Extract the (X, Y) coordinate from the center of the cell holding the provided text.  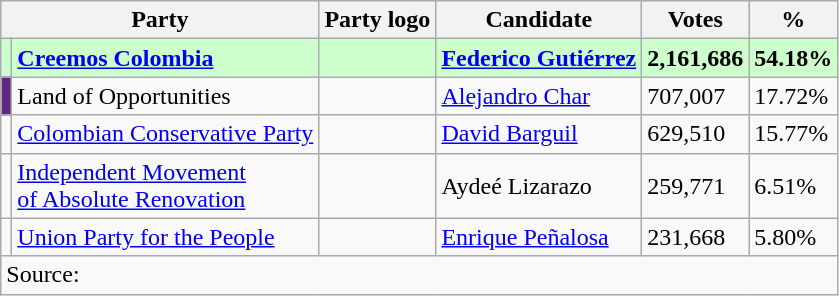
15.77% (794, 134)
259,771 (696, 186)
Party logo (378, 20)
17.72% (794, 96)
231,668 (696, 237)
54.18% (794, 58)
Independent Movementof Absolute Renovation (166, 186)
707,007 (696, 96)
Alejandro Char (539, 96)
Land of Opportunities (166, 96)
2,161,686 (696, 58)
Creemos Colombia (166, 58)
Candidate (539, 20)
6.51% (794, 186)
Colombian Conservative Party (166, 134)
Union Party for the People (166, 237)
629,510 (696, 134)
Enrique Peñalosa (539, 237)
5.80% (794, 237)
Party (160, 20)
Votes (696, 20)
David Barguil (539, 134)
Aydeé Lizarazo (539, 186)
% (794, 20)
Source: (420, 275)
Federico Gutiérrez (539, 58)
